Return (X, Y) of the center of cell containing provided text 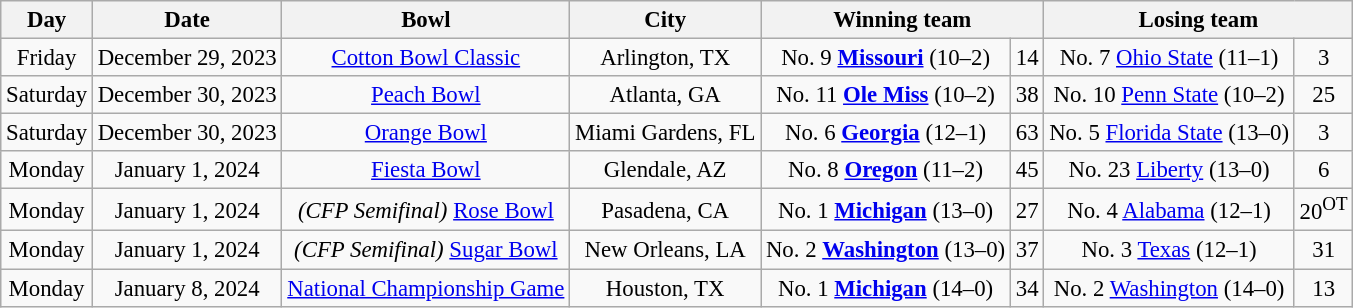
13 (1324, 288)
20OT (1324, 210)
25 (1324, 95)
No. 7 Ohio State (11–1) (1169, 58)
Houston, TX (666, 288)
No. 6 Georgia (12–1) (886, 133)
Friday (47, 58)
(CFP Semifinal) Sugar Bowl (426, 250)
38 (1026, 95)
City (666, 20)
Atlanta, GA (666, 95)
No. 11 Ole Miss (10–2) (886, 95)
Day (47, 20)
No. 2 Washington (14–0) (1169, 288)
No. 3 Texas (12–1) (1169, 250)
No. 1 Michigan (13–0) (886, 210)
January 8, 2024 (187, 288)
45 (1026, 170)
No. 10 Penn State (10–2) (1169, 95)
No. 8 Oregon (11–2) (886, 170)
34 (1026, 288)
(CFP Semifinal) Rose Bowl (426, 210)
Glendale, AZ (666, 170)
14 (1026, 58)
31 (1324, 250)
37 (1026, 250)
No. 5 Florida State (13–0) (1169, 133)
Fiesta Bowl (426, 170)
No. 9 Missouri (10–2) (886, 58)
Bowl (426, 20)
No. 4 Alabama (12–1) (1169, 210)
New Orleans, LA (666, 250)
Date (187, 20)
63 (1026, 133)
National Championship Game (426, 288)
Pasadena, CA (666, 210)
6 (1324, 170)
Orange Bowl (426, 133)
No. 1 Michigan (14–0) (886, 288)
27 (1026, 210)
December 29, 2023 (187, 58)
Cotton Bowl Classic (426, 58)
Miami Gardens, FL (666, 133)
Peach Bowl (426, 95)
No. 2 Washington (13–0) (886, 250)
Arlington, TX (666, 58)
Winning team (902, 20)
No. 23 Liberty (13–0) (1169, 170)
Losing team (1198, 20)
